From the cell containing the given text, extract its center point as (X, Y) coordinate. 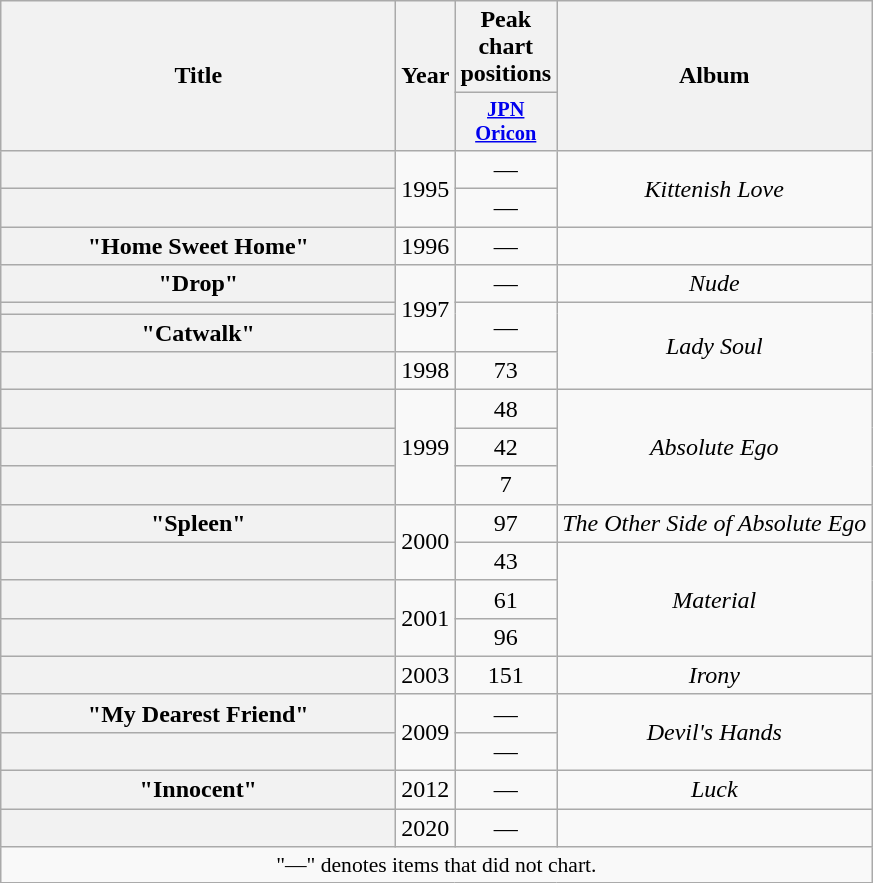
"Innocent" (198, 790)
"Catwalk" (198, 333)
Luck (714, 790)
Title (198, 76)
"Spleen" (198, 523)
1996 (426, 246)
97 (506, 523)
Absolute Ego (714, 447)
1999 (426, 447)
Kittenish Love (714, 188)
"—" denotes items that did not chart. (436, 865)
JPNOricon (506, 122)
Year (426, 76)
Lady Soul (714, 346)
Album (714, 76)
151 (506, 675)
96 (506, 637)
"Home Sweet Home" (198, 246)
2012 (426, 790)
2003 (426, 675)
"Drop" (198, 284)
Nude (714, 284)
Material (714, 599)
48 (506, 409)
The Other Side of Absolute Ego (714, 523)
Devil's Hands (714, 732)
Irony (714, 675)
2001 (426, 618)
2020 (426, 828)
43 (506, 561)
1995 (426, 188)
Peak chart positions (506, 47)
7 (506, 485)
61 (506, 599)
1998 (426, 371)
2000 (426, 542)
"My Dearest Friend" (198, 713)
1997 (426, 308)
42 (506, 447)
73 (506, 371)
2009 (426, 732)
